For the text-containing cell, return its midpoint in (X, Y) coordinate format. 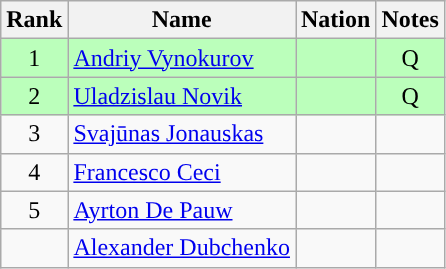
Notes (410, 20)
Alexander Dubchenko (182, 248)
Name (182, 20)
Uladzislau Novik (182, 96)
4 (34, 172)
5 (34, 210)
Ayrton De Pauw (182, 210)
Nation (336, 20)
Francesco Ceci (182, 172)
Andriy Vynokurov (182, 58)
Svajūnas Jonauskas (182, 134)
Rank (34, 20)
1 (34, 58)
3 (34, 134)
2 (34, 96)
